Find where the given text appears and provide that cell's center as (x, y) coordinate. 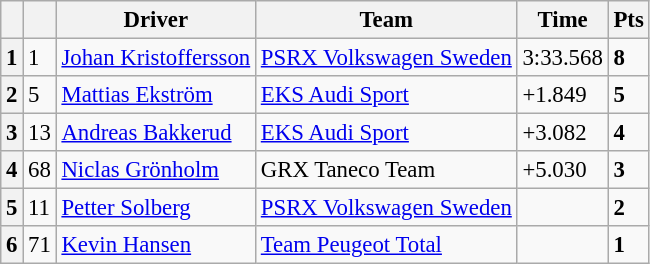
+1.849 (562, 95)
Johan Kristoffersson (156, 58)
71 (40, 245)
3:33.568 (562, 58)
11 (40, 208)
Pts (628, 20)
+5.030 (562, 170)
Time (562, 20)
6 (12, 245)
Petter Solberg (156, 208)
Team Peugeot Total (386, 245)
68 (40, 170)
Mattias Ekström (156, 95)
GRX Taneco Team (386, 170)
Driver (156, 20)
Andreas Bakkerud (156, 133)
8 (628, 58)
Niclas Grönholm (156, 170)
Kevin Hansen (156, 245)
13 (40, 133)
+3.082 (562, 133)
Team (386, 20)
